Find where the given text appears and provide that cell's center as [x, y] coordinate. 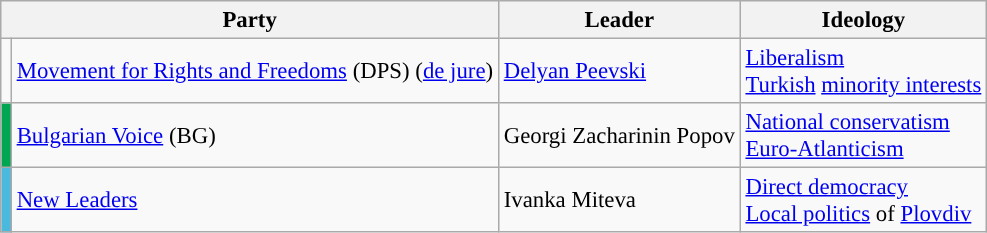
Direct democracyLocal politics of Plovdiv [863, 200]
National conservatismEuro-Atlanticism [863, 136]
Ivanka Miteva [619, 200]
New Leaders [254, 200]
Ideology [863, 20]
Delyan Peevski [619, 72]
Georgi Zacharinin Popov [619, 136]
Leader [619, 20]
LiberalismTurkish minority interests [863, 72]
Bulgarian Voice (BG) [254, 136]
Party [250, 20]
Movement for Rights and Freedoms (DPS) (de jure) [254, 72]
